From the cell containing the given text, extract its center point as [x, y] coordinate. 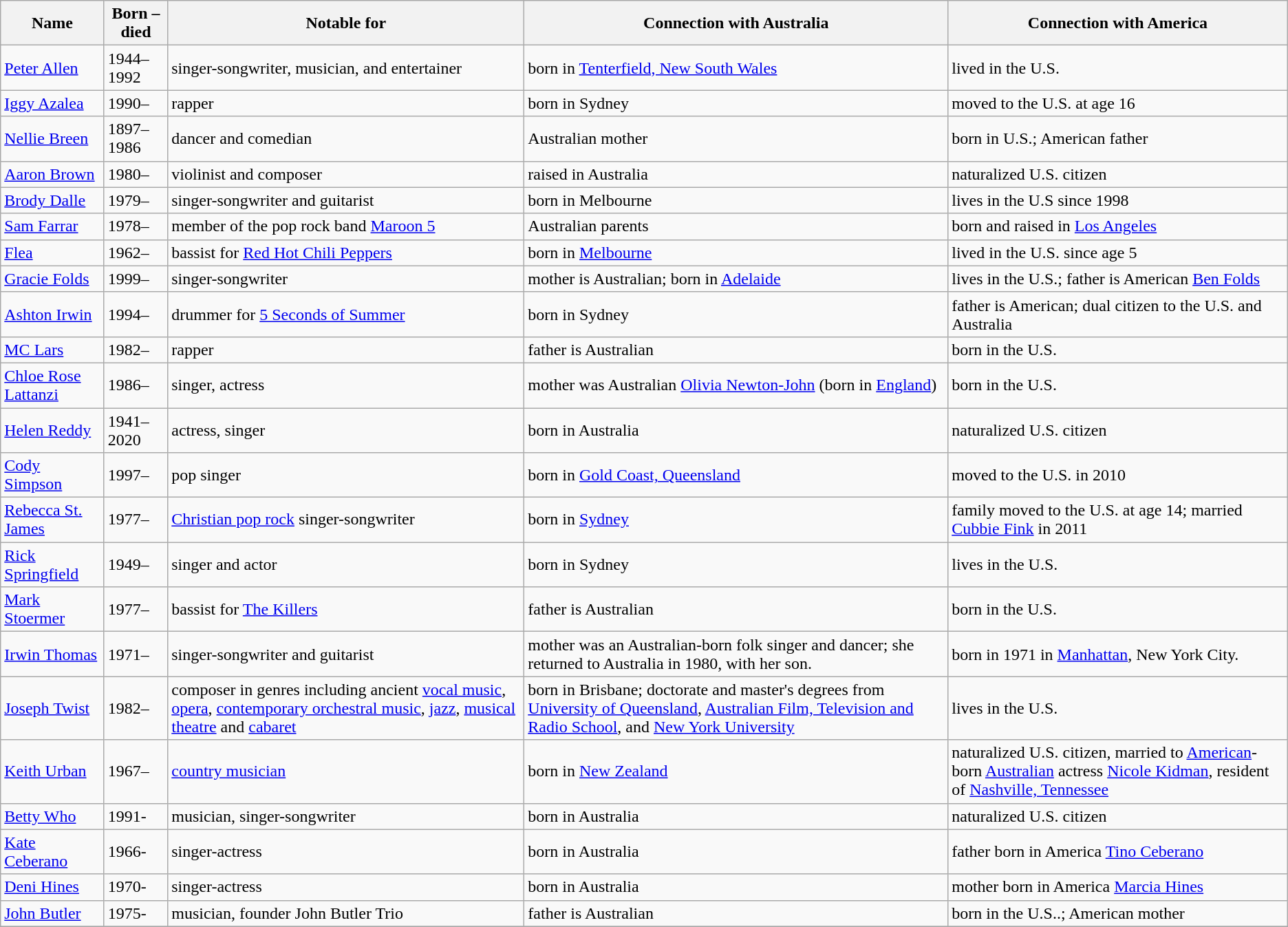
Connection with America [1118, 23]
bassist for The Killers [346, 610]
John Butler [52, 913]
dancer and comedian [346, 139]
Nellie Breen [52, 139]
born in Tenterfield, New South Wales [736, 67]
drummer for 5 Seconds of Summer [346, 314]
Sam Farrar [52, 226]
Peter Allen [52, 67]
Gracie Folds [52, 279]
Betty Who [52, 816]
Helen Reddy [52, 429]
mother born in America Marcia Hines [1118, 887]
1967– [136, 771]
lives in the U.S since 1998 [1118, 200]
Mark Stoermer [52, 610]
1970- [136, 887]
pop singer [346, 475]
Connection with Australia [736, 23]
1971– [136, 654]
Joseph Twist [52, 708]
bassist for Red Hot Chili Peppers [346, 253]
born in 1971 in Manhattan, New York City. [1118, 654]
1991- [136, 816]
member of the pop rock band Maroon 5 [346, 226]
1978– [136, 226]
Irwin Thomas [52, 654]
composer in genres including ancient vocal music, opera, contemporary orchestral music, jazz, musical theatre and cabaret [346, 708]
lived in the U.S. since age 5 [1118, 253]
lives in the U.S.; father is American Ben Folds [1118, 279]
1997– [136, 475]
father is American; dual citizen to the U.S. and Australia [1118, 314]
Rick Springfield [52, 564]
Australian mother [736, 139]
Iggy Azalea [52, 103]
singer, actress [346, 385]
1975- [136, 913]
1966- [136, 852]
Cody Simpson [52, 475]
Rebecca St. James [52, 520]
actress, singer [346, 429]
1962– [136, 253]
Kate Ceberano [52, 852]
musician, singer-songwriter [346, 816]
Name [52, 23]
Christian pop rock singer-songwriter [346, 520]
raised in Australia [736, 174]
Notable for [346, 23]
Aaron Brown [52, 174]
Australian parents [736, 226]
Flea [52, 253]
born in New Zealand [736, 771]
Chloe Rose Lattanzi [52, 385]
mother was Australian Olivia Newton-John (born in England) [736, 385]
born and raised in Los Angeles [1118, 226]
Deni Hines [52, 887]
1897–1986 [136, 139]
born in Brisbane; doctorate and master's degrees from University of Queensland, Australian Film, Television and Radio School, and New York University [736, 708]
1990– [136, 103]
Ashton Irwin [52, 314]
mother was an Australian-born folk singer and dancer; she returned to Australia in 1980, with her son. [736, 654]
1979– [136, 200]
born in U.S.; American father [1118, 139]
singer-songwriter [346, 279]
singer-songwriter, musician, and entertainer [346, 67]
moved to the U.S. at age 16 [1118, 103]
born in Gold Coast, Queensland [736, 475]
father born in America Tino Ceberano [1118, 852]
family moved to the U.S. at age 14; married Cubbie Fink in 2011 [1118, 520]
mother is Australian; born in Adelaide [736, 279]
1986– [136, 385]
naturalized U.S. citizen, married to American-born Australian actress Nicole Kidman, resident of Nashville, Tennessee [1118, 771]
musician, founder John Butler Trio [346, 913]
born in the U.S..; American mother [1118, 913]
1999– [136, 279]
country musician [346, 771]
violinist and composer [346, 174]
moved to the U.S. in 2010 [1118, 475]
Keith Urban [52, 771]
singer and actor [346, 564]
1994– [136, 314]
1980– [136, 174]
lived in the U.S. [1118, 67]
MC Lars [52, 350]
Born – died [136, 23]
1944–1992 [136, 67]
1941–2020 [136, 429]
1949– [136, 564]
Brody Dalle [52, 200]
